Determine the (x, y) coordinate at the center of the cell enclosing the given text.  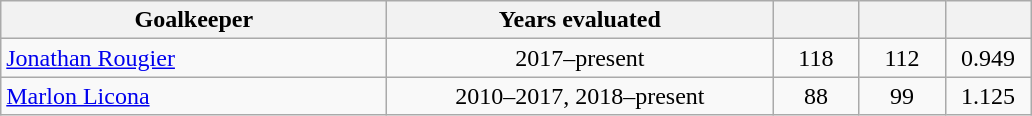
Jonathan Rougier (194, 58)
99 (902, 96)
2010–2017, 2018–present (580, 96)
Years evaluated (580, 20)
112 (902, 58)
2017–present (580, 58)
118 (816, 58)
88 (816, 96)
1.125 (988, 96)
Marlon Licona (194, 96)
0.949 (988, 58)
Goalkeeper (194, 20)
